Capture the cell that displays the provided text and extract its (X, Y) central coordinate. 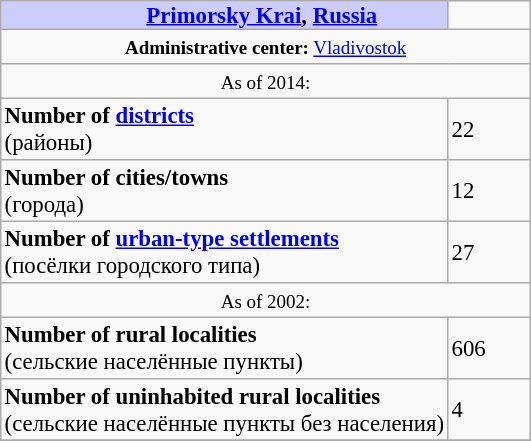
Number of cities/towns(города) (224, 191)
As of 2014: (266, 81)
Primorsky Krai, Russia (224, 15)
22 (489, 129)
12 (489, 191)
Number of urban-type settlements(посёлки городского типа) (224, 252)
Administrative center: Vladivostok (266, 46)
4 (489, 410)
27 (489, 252)
As of 2002: (266, 300)
606 (489, 348)
Number of districts(районы) (224, 129)
Number of rural localities(сельские населённые пункты) (224, 348)
Number of uninhabited rural localities(сельские населённые пункты без населения) (224, 410)
